Detect which cell encompasses the target text, then output its [X, Y] center coordinate. 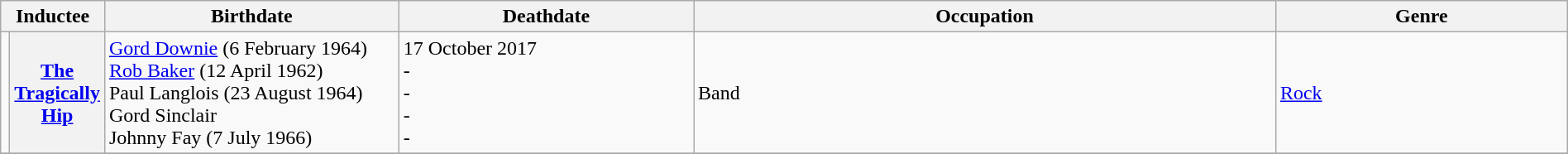
17 October 2017 - - - - [546, 93]
Inductee [53, 17]
Birthdate [251, 17]
Gord Downie (6 February 1964) Rob Baker (12 April 1962) Paul Langlois (23 August 1964) Gord Sinclair Johnny Fay (7 July 1966) [251, 93]
Genre [1421, 17]
Band [985, 93]
Occupation [985, 17]
Deathdate [546, 17]
Rock [1421, 93]
The Tragically Hip [58, 93]
